Search for the cell housing the specified text and yield its [x, y] center coordinate. 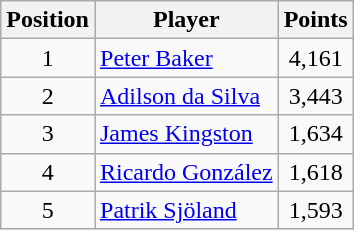
Adilson da Silva [186, 96]
Patrik Sjöland [186, 210]
4 [48, 172]
3 [48, 134]
1,593 [316, 210]
Position [48, 20]
4,161 [316, 58]
Points [316, 20]
1,618 [316, 172]
James Kingston [186, 134]
Peter Baker [186, 58]
1,634 [316, 134]
3,443 [316, 96]
1 [48, 58]
5 [48, 210]
2 [48, 96]
Player [186, 20]
Ricardo González [186, 172]
